Detect which cell encompasses the target text, then output its [X, Y] center coordinate. 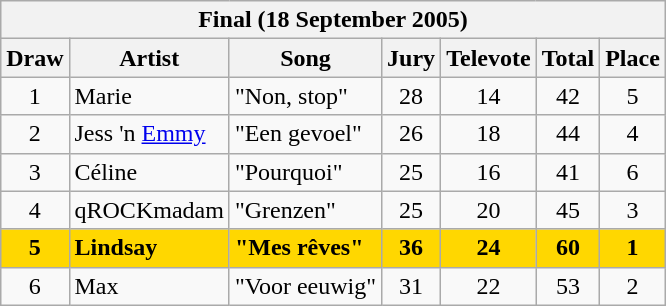
24 [488, 248]
Artist [149, 58]
Céline [149, 172]
41 [568, 172]
18 [488, 134]
22 [488, 286]
31 [412, 286]
qROCKmadam [149, 210]
28 [412, 96]
14 [488, 96]
45 [568, 210]
"Mes rêves" [305, 248]
"Voor eeuwig" [305, 286]
Song [305, 58]
42 [568, 96]
Place [633, 58]
Marie [149, 96]
53 [568, 286]
Lindsay [149, 248]
44 [568, 134]
20 [488, 210]
"Een gevoel" [305, 134]
Total [568, 58]
Max [149, 286]
Jess 'n Emmy [149, 134]
Final (18 September 2005) [334, 20]
36 [412, 248]
"Pourquoi" [305, 172]
"Non, stop" [305, 96]
Draw [35, 58]
"Grenzen" [305, 210]
16 [488, 172]
Jury [412, 58]
60 [568, 248]
Televote [488, 58]
26 [412, 134]
